Scan for the cell matching the given text and deliver its [X, Y] coordinate at center. 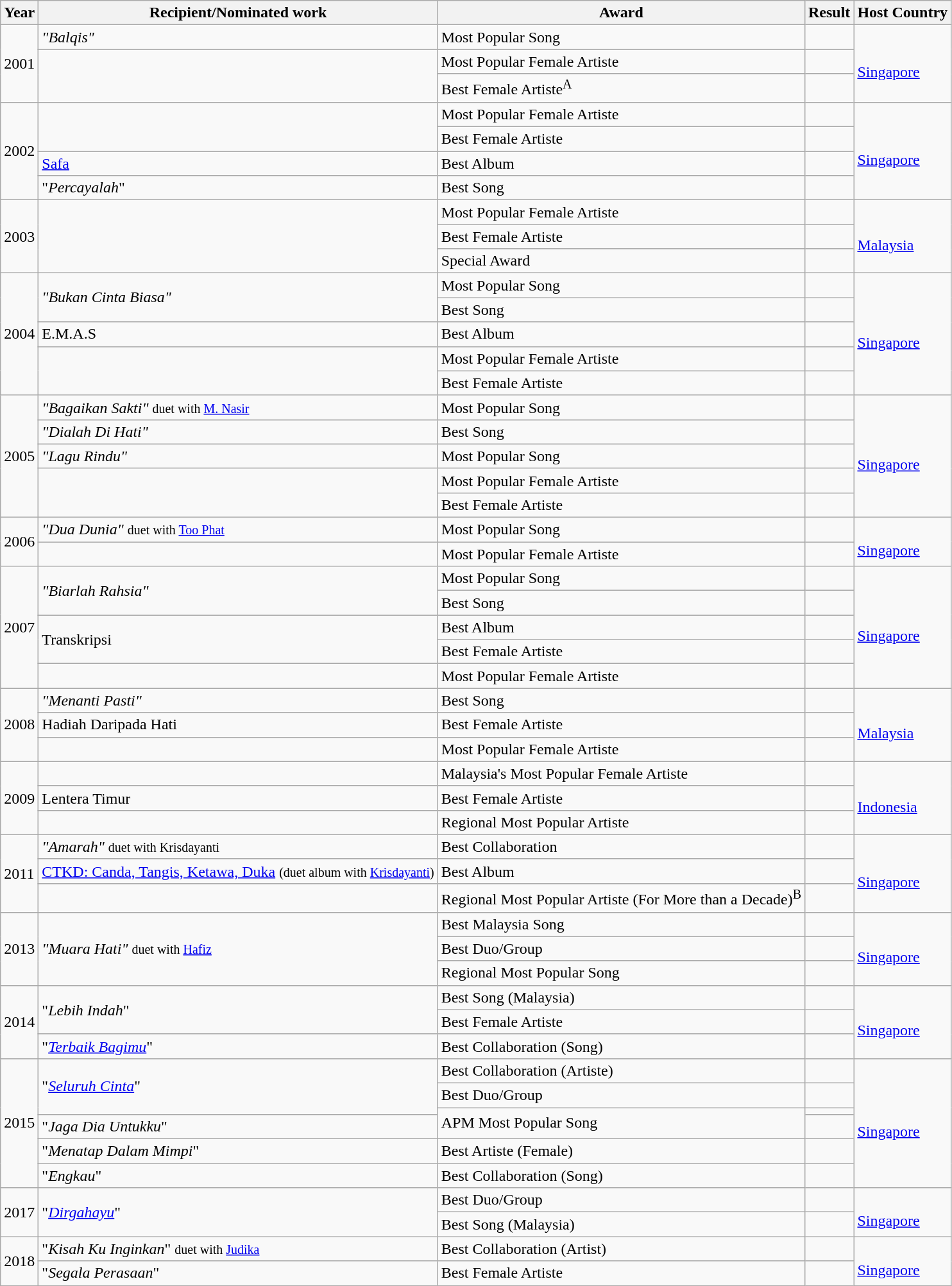
"Bagaikan Sakti" duet with M. Nasir [238, 407]
Year [19, 13]
"Dirgahayu" [238, 1212]
Safa [238, 164]
"Dialah Di Hati" [238, 432]
2003 [19, 237]
Best Collaboration [621, 847]
"Jaga Dia Untukku" [238, 1127]
E.M.A.S [238, 334]
Indonesia [903, 798]
Best Collaboration (Artiste) [621, 1070]
2009 [19, 798]
2011 [19, 874]
APM Most Popular Song [621, 1124]
"Menanti Pasti" [238, 700]
2015 [19, 1122]
Best Female ArtisteA [621, 89]
Recipient/Nominated work [238, 13]
Transkripsi [238, 639]
Regional Most Popular Song [621, 973]
2002 [19, 151]
"Lebih Indah" [238, 1010]
"Seluruh Cinta" [238, 1087]
Best Collaboration (Artist) [621, 1249]
"Bukan Cinta Biasa" [238, 298]
Regional Most Popular Artiste [621, 822]
Special Award [621, 261]
Best Malaysia Song [621, 924]
2004 [19, 334]
"Kisah Ku Inginkan" duet with Judika [238, 1249]
"Biarlah Rahsia" [238, 591]
2017 [19, 1212]
"Amarah" duet with Krisdayanti [238, 847]
2006 [19, 542]
"Percayalah" [238, 188]
"Engkau" [238, 1176]
"Terbaik Bagimu" [238, 1046]
2013 [19, 949]
Best Artiste (Female) [621, 1151]
Award [621, 13]
Malaysia's Most Popular Female Artiste [621, 774]
"Muara Hati" duet with Hafiz [238, 949]
"Balqis" [238, 37]
Lentera Timur [238, 798]
Regional Most Popular Artiste (For More than a Decade)B [621, 898]
Result [829, 13]
"Segala Perasaan" [238, 1273]
2014 [19, 1022]
"Menatap Dalam Mimpi" [238, 1151]
2005 [19, 456]
Hadiah Daripada Hati [238, 725]
"Dua Dunia" duet with Too Phat [238, 530]
2007 [19, 627]
2001 [19, 64]
2018 [19, 1261]
"Lagu Rindu" [238, 456]
2008 [19, 725]
CTKD: Canda, Tangis, Ketawa, Duka (duet album with Krisdayanti) [238, 871]
Host Country [903, 13]
